Output the [X, Y] coordinate of the center of the cell containing the given text.  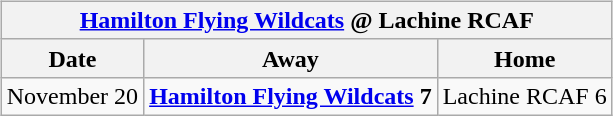
Lachine RCAF 6 [524, 96]
Hamilton Flying Wildcats 7 [291, 96]
November 20 [72, 96]
Home [524, 58]
Away [291, 58]
Date [72, 58]
Hamilton Flying Wildcats @ Lachine RCAF [306, 20]
